Identify which cell holds the provided text, then report its [x, y] central coordinate. 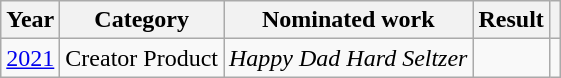
Result [511, 20]
Creator Product [142, 58]
Nominated work [348, 20]
2021 [30, 58]
Happy Dad Hard Seltzer [348, 58]
Category [142, 20]
Year [30, 20]
